Extract the [X, Y] coordinate from the center of the cell holding the provided text.  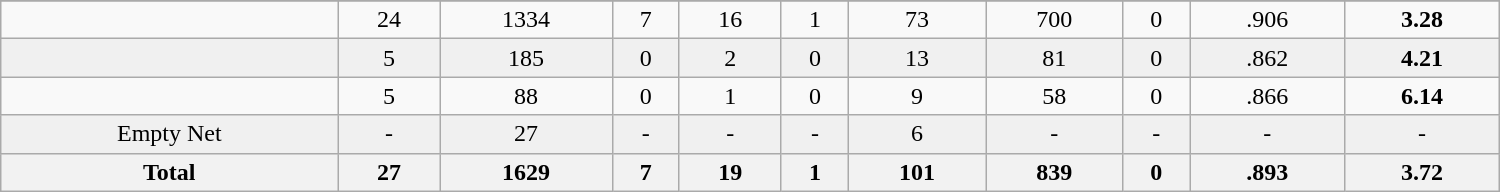
81 [1054, 58]
101 [918, 172]
185 [526, 58]
6.14 [1422, 96]
1629 [526, 172]
2 [730, 58]
1334 [526, 20]
24 [389, 20]
3.28 [1422, 20]
.866 [1268, 96]
3.72 [1422, 172]
Total [170, 172]
13 [918, 58]
.862 [1268, 58]
.893 [1268, 172]
88 [526, 96]
73 [918, 20]
.906 [1268, 20]
58 [1054, 96]
19 [730, 172]
6 [918, 134]
4.21 [1422, 58]
9 [918, 96]
Empty Net [170, 134]
839 [1054, 172]
16 [730, 20]
700 [1054, 20]
